Search for the cell housing the specified text and yield its [X, Y] center coordinate. 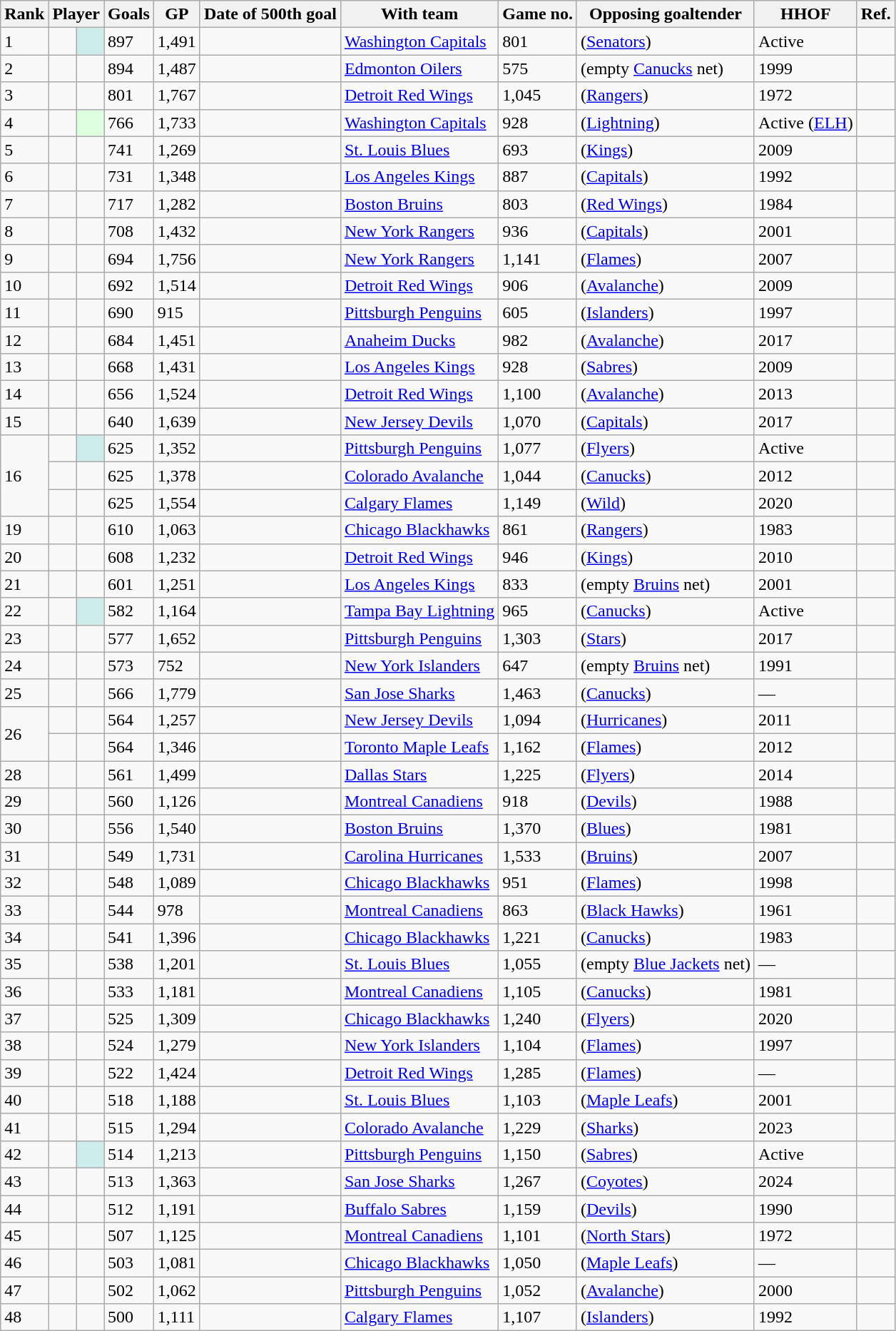
560 [129, 802]
23 [24, 638]
1,303 [538, 638]
36 [24, 991]
605 [538, 312]
1,363 [177, 1181]
(Black Hawks) [665, 910]
1998 [805, 883]
1,089 [177, 883]
1,045 [538, 96]
46 [24, 1263]
1,188 [177, 1100]
1,767 [177, 96]
1,159 [538, 1209]
7 [24, 204]
22 [24, 611]
4 [24, 123]
1,101 [538, 1236]
518 [129, 1100]
1,346 [177, 747]
524 [129, 1046]
5 [24, 150]
863 [538, 910]
1,240 [538, 1019]
610 [129, 530]
12 [24, 340]
1,514 [177, 285]
2024 [805, 1181]
1999 [805, 68]
1,499 [177, 774]
With team [419, 14]
1,213 [177, 1154]
549 [129, 856]
514 [129, 1154]
1,052 [538, 1290]
Dallas Stars [419, 774]
1,491 [177, 41]
9 [24, 258]
16 [24, 476]
24 [24, 665]
1,149 [538, 503]
1984 [805, 204]
Date of 500th goal [270, 14]
32 [24, 883]
1,107 [538, 1317]
731 [129, 177]
1,652 [177, 638]
515 [129, 1127]
1,487 [177, 68]
2013 [805, 394]
(Red Wings) [665, 204]
1,540 [177, 829]
1,733 [177, 123]
803 [538, 204]
44 [24, 1209]
13 [24, 367]
1,070 [538, 422]
741 [129, 150]
694 [129, 258]
946 [538, 557]
(Blues) [665, 829]
918 [538, 802]
573 [129, 665]
1,451 [177, 340]
951 [538, 883]
1,251 [177, 584]
1,424 [177, 1073]
1,125 [177, 1236]
1,063 [177, 530]
1,639 [177, 422]
978 [177, 910]
1,378 [177, 476]
1 [24, 41]
577 [129, 638]
35 [24, 964]
1988 [805, 802]
GP [177, 14]
10 [24, 285]
26 [24, 733]
1,267 [538, 1181]
544 [129, 910]
897 [129, 41]
1,348 [177, 177]
500 [129, 1317]
1,294 [177, 1127]
1,524 [177, 394]
1961 [805, 910]
1,309 [177, 1019]
Anaheim Ducks [419, 340]
1,141 [538, 258]
1,081 [177, 1263]
41 [24, 1127]
8 [24, 231]
533 [129, 991]
47 [24, 1290]
1,554 [177, 503]
29 [24, 802]
1,285 [538, 1073]
1,104 [538, 1046]
Ref. [876, 14]
861 [538, 530]
513 [129, 1181]
692 [129, 285]
(Sharks) [665, 1127]
1,257 [177, 720]
566 [129, 693]
1,055 [538, 964]
(Stars) [665, 638]
1,279 [177, 1046]
48 [24, 1317]
1,050 [538, 1263]
752 [177, 665]
20 [24, 557]
(Hurricanes) [665, 720]
503 [129, 1263]
28 [24, 774]
608 [129, 557]
1,396 [177, 937]
Tampa Bay Lightning [419, 611]
541 [129, 937]
Carolina Hurricanes [419, 856]
1,225 [538, 774]
1990 [805, 1209]
561 [129, 774]
640 [129, 422]
507 [129, 1236]
Rank [24, 14]
Player [76, 14]
1,044 [538, 476]
HHOF [805, 14]
2010 [805, 557]
1,077 [538, 449]
548 [129, 883]
2 [24, 68]
1,533 [538, 856]
2000 [805, 1290]
965 [538, 611]
1,432 [177, 231]
21 [24, 584]
1,103 [538, 1100]
1,181 [177, 991]
1,282 [177, 204]
1,731 [177, 856]
Opposing goaltender [665, 14]
556 [129, 829]
Toronto Maple Leafs [419, 747]
2011 [805, 720]
1,221 [538, 937]
30 [24, 829]
915 [177, 312]
575 [538, 68]
38 [24, 1046]
(empty Canucks net) [665, 68]
647 [538, 665]
(Bruins) [665, 856]
1,164 [177, 611]
37 [24, 1019]
43 [24, 1181]
1991 [805, 665]
6 [24, 177]
582 [129, 611]
1,111 [177, 1317]
766 [129, 123]
40 [24, 1100]
693 [538, 150]
42 [24, 1154]
(Lightning) [665, 123]
936 [538, 231]
538 [129, 964]
(Coyotes) [665, 1181]
1,201 [177, 964]
1,463 [538, 693]
39 [24, 1073]
(Wild) [665, 503]
601 [129, 584]
717 [129, 204]
1,062 [177, 1290]
2014 [805, 774]
690 [129, 312]
1,150 [538, 1154]
1,232 [177, 557]
45 [24, 1236]
(Senators) [665, 41]
894 [129, 68]
887 [538, 177]
1,756 [177, 258]
833 [538, 584]
906 [538, 285]
656 [129, 394]
11 [24, 312]
1,126 [177, 802]
Buffalo Sabres [419, 1209]
31 [24, 856]
15 [24, 422]
2023 [805, 1127]
525 [129, 1019]
1,105 [538, 991]
33 [24, 910]
3 [24, 96]
(North Stars) [665, 1236]
684 [129, 340]
(empty Blue Jackets net) [665, 964]
1,229 [538, 1127]
522 [129, 1073]
1,191 [177, 1209]
1,162 [538, 747]
668 [129, 367]
1,352 [177, 449]
34 [24, 937]
14 [24, 394]
1,269 [177, 150]
502 [129, 1290]
Edmonton Oilers [419, 68]
1,431 [177, 367]
1,779 [177, 693]
Active (ELH) [805, 123]
982 [538, 340]
19 [24, 530]
1,094 [538, 720]
1,100 [538, 394]
1,370 [538, 829]
708 [129, 231]
Game no. [538, 14]
Goals [129, 14]
512 [129, 1209]
25 [24, 693]
